Identify which cell holds the provided text, then report its [X, Y] central coordinate. 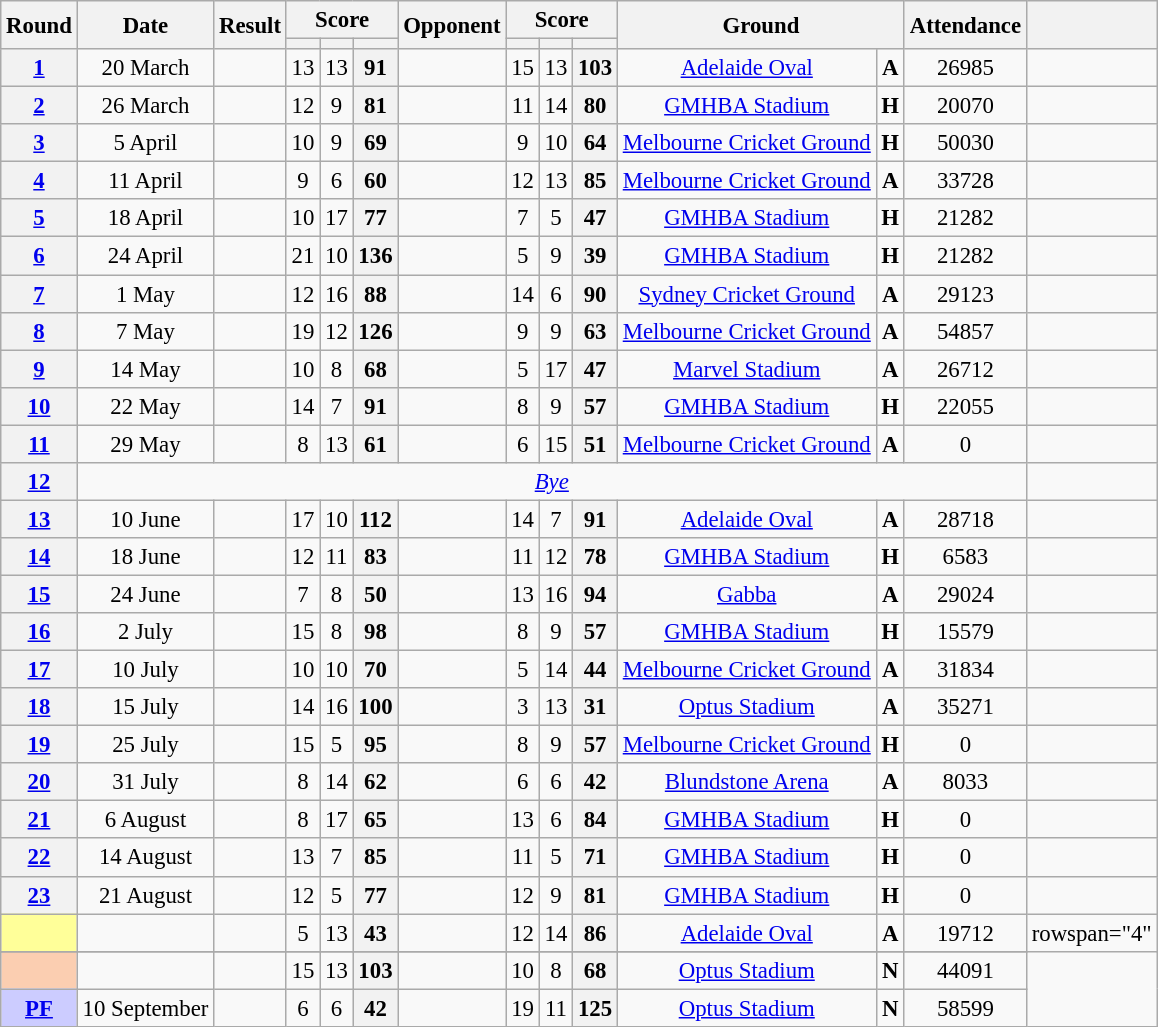
Attendance [965, 25]
33728 [965, 181]
83 [376, 557]
63 [596, 331]
10 September [145, 1008]
78 [596, 557]
2 July [145, 632]
50 [376, 594]
24 June [145, 594]
22 May [145, 406]
15579 [965, 632]
88 [376, 294]
31834 [965, 670]
20 March [145, 68]
Opponent [452, 25]
60 [376, 181]
95 [376, 745]
14 May [145, 369]
Ground [760, 25]
Sydney Cricket Ground [746, 294]
11 April [145, 181]
28718 [965, 519]
136 [376, 256]
35271 [965, 707]
8033 [965, 782]
5 April [145, 143]
6 August [145, 820]
50030 [965, 143]
58599 [965, 1008]
23 [39, 895]
54857 [965, 331]
69 [376, 143]
29123 [965, 294]
126 [376, 331]
15 July [145, 707]
Blundstone Arena [746, 782]
19712 [965, 933]
18 [39, 707]
65 [376, 820]
26 March [145, 106]
44091 [965, 970]
31 July [145, 782]
21 August [145, 895]
29024 [965, 594]
14 August [145, 858]
22 [39, 858]
39 [596, 256]
84 [596, 820]
51 [596, 444]
18 April [145, 219]
25 July [145, 745]
62 [376, 782]
43 [376, 933]
10 June [145, 519]
Result [250, 25]
10 July [145, 670]
rowspan="4" [1092, 933]
1 [39, 68]
6583 [965, 557]
Marvel Stadium [746, 369]
Date [145, 25]
4 [39, 181]
26712 [965, 369]
71 [596, 858]
125 [596, 1008]
PF [39, 1008]
31 [596, 707]
Gabba [746, 594]
64 [596, 143]
20070 [965, 106]
61 [376, 444]
1 May [145, 294]
90 [596, 294]
44 [596, 670]
94 [596, 594]
100 [376, 707]
20 [39, 782]
86 [596, 933]
80 [596, 106]
7 May [145, 331]
29 May [145, 444]
Round [39, 25]
2 [39, 106]
26985 [965, 68]
98 [376, 632]
18 June [145, 557]
70 [376, 670]
24 April [145, 256]
22055 [965, 406]
Bye [552, 482]
112 [376, 519]
